Locate the cell with the specified text and output its (x, y) center coordinate. 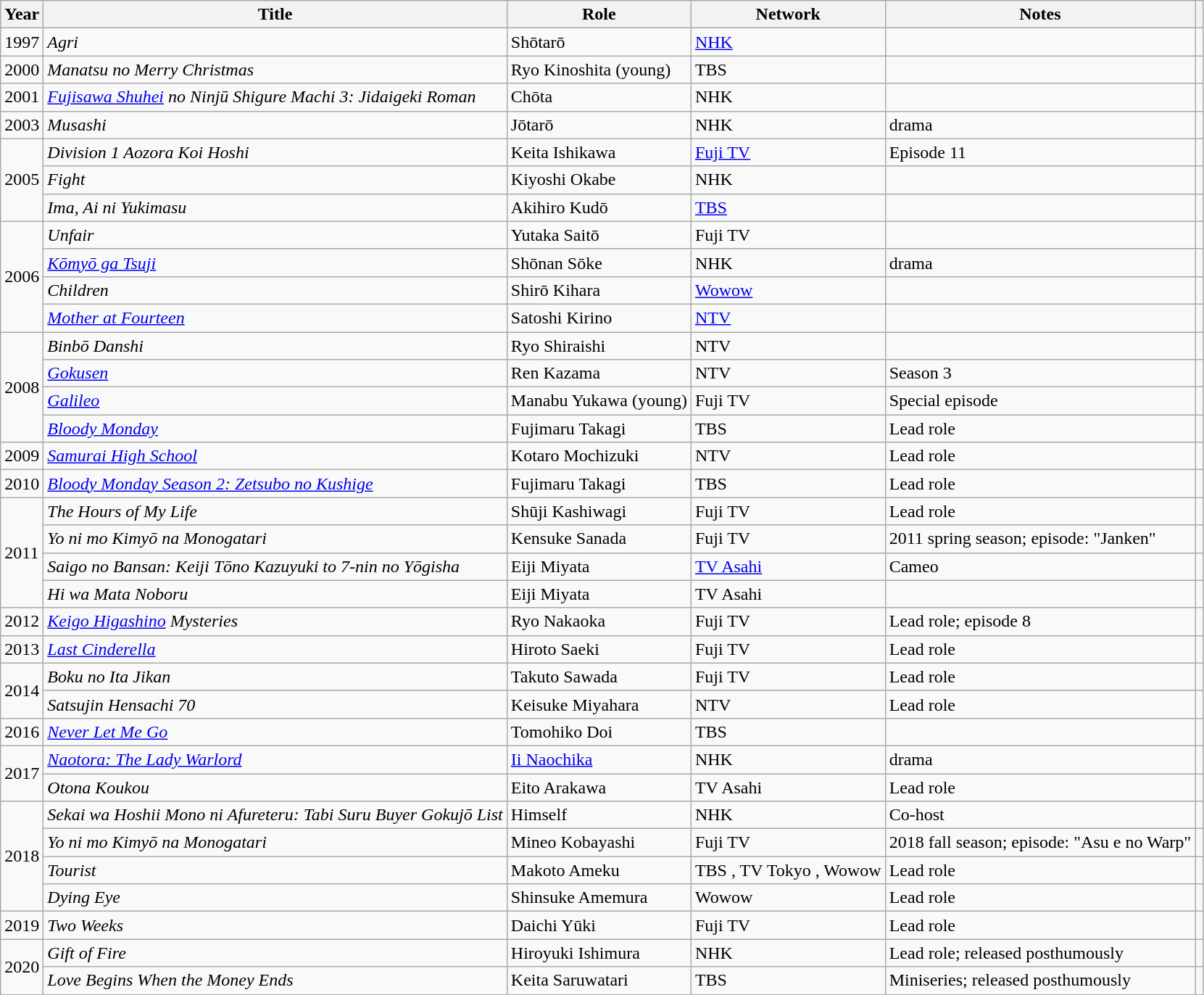
2011 spring season; episode: "Janken" (1040, 539)
Hiroto Saeki (599, 649)
Miniseries; released posthumously (1040, 980)
Mineo Kobayashi (599, 843)
Shirō Kihara (599, 290)
Himself (599, 815)
Fight (275, 180)
Satsujin Hensachi 70 (275, 704)
Samurai High School (275, 456)
Makoto Ameku (599, 870)
2011 (22, 553)
Shūji Kashiwagi (599, 511)
Kotaro Mochizuki (599, 456)
Tourist (275, 870)
2019 (22, 925)
Ren Kazama (599, 373)
Kiyoshi Okabe (599, 180)
Role (599, 15)
Yutaka Saitō (599, 235)
Special episode (1040, 401)
TBS , TV Tokyo , Wowow (788, 870)
Akihiro Kudō (599, 207)
Saigo no Bansan: Keiji Tōno Kazuyuki to 7-nin no Yōgisha (275, 566)
Shinsuke Amemura (599, 898)
Jōtarō (599, 125)
Bloody Monday Season 2: Zetsubo no Kushige (275, 484)
2012 (22, 622)
2016 (22, 732)
Manabu Yukawa (young) (599, 401)
Boku no Ita Jikan (275, 677)
Children (275, 290)
Episode 11 (1040, 152)
Binbō Danshi (275, 346)
The Hours of My Life (275, 511)
Two Weeks (275, 925)
2006 (22, 276)
Ryo Kinoshita (young) (599, 70)
Dying Eye (275, 898)
Never Let Me Go (275, 732)
Keita Saruwatari (599, 980)
Eito Arakawa (599, 787)
Keisuke Miyahara (599, 704)
Agri (275, 42)
Network (788, 15)
Title (275, 15)
Naotora: The Lady Warlord (275, 759)
Kōmyō ga Tsuji (275, 263)
2017 (22, 773)
2018 fall season; episode: "Asu e no Warp" (1040, 843)
2003 (22, 125)
Keita Ishikawa (599, 152)
2000 (22, 70)
Kensuke Sanada (599, 539)
Sekai wa Hoshii Mono ni Afureteru: Tabi Suru Buyer Gokujō List (275, 815)
Gift of Fire (275, 953)
Co-host (1040, 815)
2020 (22, 967)
2010 (22, 484)
Season 3 (1040, 373)
Keigo Higashino Mysteries (275, 622)
Mother at Fourteen (275, 318)
Cameo (1040, 566)
2013 (22, 649)
2008 (22, 387)
Satoshi Kirino (599, 318)
Last Cinderella (275, 649)
Gokusen (275, 373)
Shōtarō (599, 42)
2018 (22, 856)
Lead role; released posthumously (1040, 953)
Manatsu no Merry Christmas (275, 70)
2009 (22, 456)
2001 (22, 97)
Division 1 Aozora Koi Hoshi (275, 152)
Love Begins When the Money Ends (275, 980)
Unfair (275, 235)
Year (22, 15)
Shōnan Sōke (599, 263)
2014 (22, 690)
Notes (1040, 15)
Tomohiko Doi (599, 732)
Daichi Yūki (599, 925)
Musashi (275, 125)
Fujisawa Shuhei no Ninjū Shigure Machi 3: Jidaigeki Roman (275, 97)
Takuto Sawada (599, 677)
Ryo Nakaoka (599, 622)
Hi wa Mata Noboru (275, 594)
Chōta (599, 97)
Ryo Shiraishi (599, 346)
1997 (22, 42)
Lead role; episode 8 (1040, 622)
Ima, Ai ni Yukimasu (275, 207)
Otona Koukou (275, 787)
Hiroyuki Ishimura (599, 953)
2005 (22, 180)
Galileo (275, 401)
Bloody Monday (275, 429)
Ii Naochika (599, 759)
